Scan for the cell matching the given text and deliver its [x, y] coordinate at center. 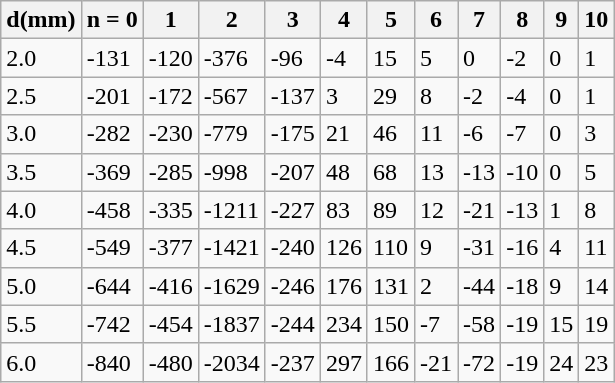
46 [390, 134]
89 [390, 210]
5.5 [41, 324]
-454 [170, 324]
-2034 [232, 362]
12 [436, 210]
-230 [170, 134]
-376 [232, 58]
6.0 [41, 362]
-44 [480, 286]
-480 [170, 362]
29 [390, 96]
126 [344, 248]
-240 [292, 248]
-244 [292, 324]
-369 [112, 172]
176 [344, 286]
d(mm) [41, 20]
-779 [232, 134]
83 [344, 210]
150 [390, 324]
-227 [292, 210]
68 [390, 172]
234 [344, 324]
23 [596, 362]
-282 [112, 134]
5.0 [41, 286]
6 [436, 20]
-175 [292, 134]
-335 [170, 210]
297 [344, 362]
13 [436, 172]
-16 [522, 248]
19 [596, 324]
-58 [480, 324]
-742 [112, 324]
7 [480, 20]
-1211 [232, 210]
4.0 [41, 210]
2.5 [41, 96]
-1837 [232, 324]
-131 [112, 58]
166 [390, 362]
-246 [292, 286]
14 [596, 286]
-120 [170, 58]
3.5 [41, 172]
3.0 [41, 134]
-1421 [232, 248]
-237 [292, 362]
110 [390, 248]
n = 0 [112, 20]
-137 [292, 96]
-172 [170, 96]
-840 [112, 362]
-6 [480, 134]
48 [344, 172]
-31 [480, 248]
-377 [170, 248]
-96 [292, 58]
4.5 [41, 248]
-1629 [232, 286]
-10 [522, 172]
-549 [112, 248]
131 [390, 286]
-201 [112, 96]
2.0 [41, 58]
-567 [232, 96]
-644 [112, 286]
24 [562, 362]
-458 [112, 210]
-18 [522, 286]
-207 [292, 172]
21 [344, 134]
-416 [170, 286]
-998 [232, 172]
10 [596, 20]
-285 [170, 172]
-72 [480, 362]
